Determine the (x, y) coordinate at the center of the cell enclosing the given text.  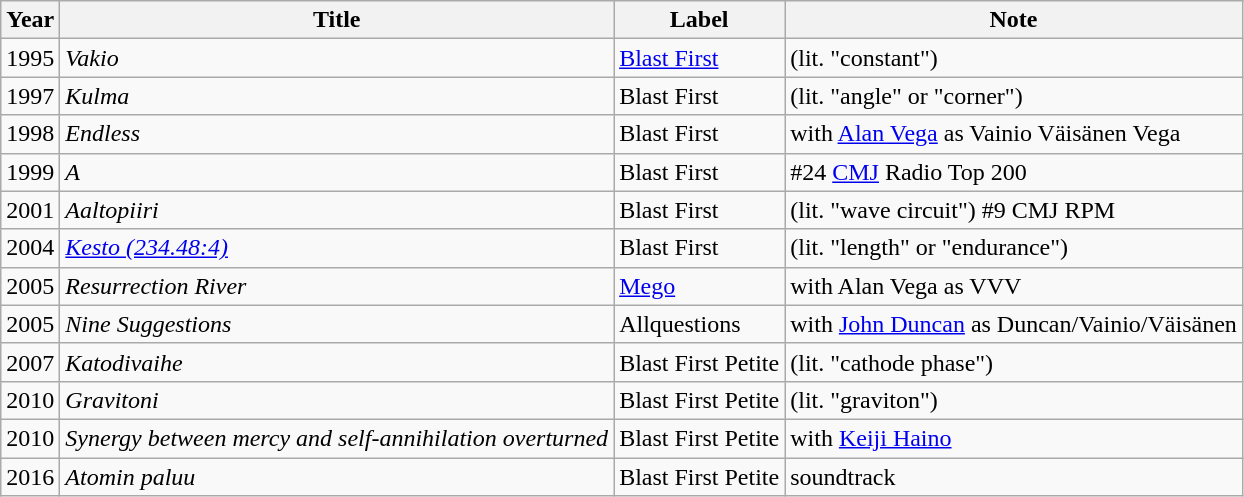
2016 (30, 477)
2007 (30, 362)
Katodivaihe (337, 362)
Mego (700, 286)
Kulma (337, 96)
#24 CMJ Radio Top 200 (1014, 172)
Kesto (234.48:4) (337, 248)
Allquestions (700, 324)
Aaltopiiri (337, 210)
1999 (30, 172)
(lit. "constant") (1014, 58)
1997 (30, 96)
(lit. "cathode phase") (1014, 362)
(lit. "length" or "endurance") (1014, 248)
Title (337, 20)
2001 (30, 210)
Atomin paluu (337, 477)
with Alan Vega as Vainio Väisänen Vega (1014, 134)
Note (1014, 20)
(lit. "graviton") (1014, 400)
Gravitoni (337, 400)
Label (700, 20)
1998 (30, 134)
Vakio (337, 58)
2004 (30, 248)
1995 (30, 58)
Resurrection River (337, 286)
with Keiji Haino (1014, 438)
A (337, 172)
Year (30, 20)
Synergy between mercy and self-annihilation overturned (337, 438)
with John Duncan as Duncan/Vainio/Väisänen (1014, 324)
Endless (337, 134)
(lit. "wave circuit") #9 CMJ RPM (1014, 210)
soundtrack (1014, 477)
(lit. "angle" or "corner") (1014, 96)
with Alan Vega as VVV (1014, 286)
Nine Suggestions (337, 324)
